Pinpoint the cell where the given text exists, returning its (X, Y) midpoint coordinate. 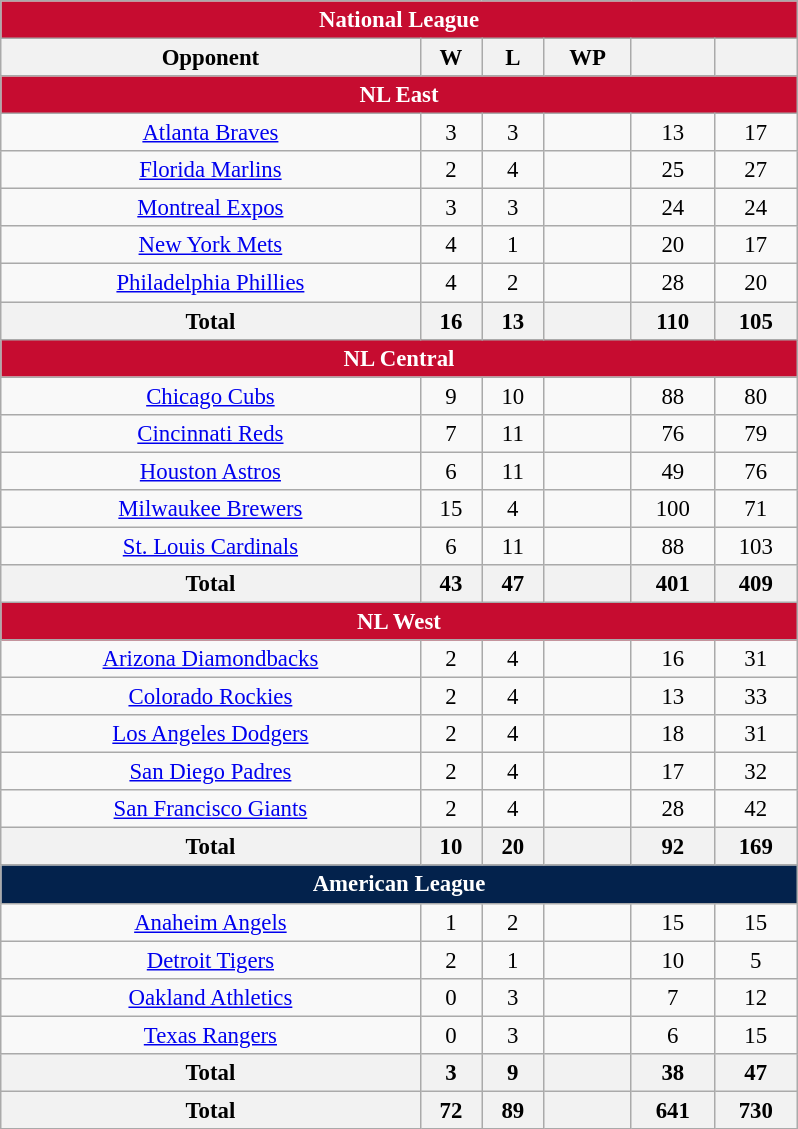
89 (513, 1110)
NL West (399, 621)
WP (588, 57)
27 (756, 170)
Florida Marlins (210, 170)
32 (756, 772)
49 (672, 471)
New York Mets (210, 245)
St. Louis Cardinals (210, 546)
43 (451, 584)
105 (756, 321)
401 (672, 584)
Cincinnati Reds (210, 433)
Texas Rangers (210, 1035)
169 (756, 847)
409 (756, 584)
38 (672, 1072)
American League (399, 884)
Detroit Tigers (210, 960)
Philadelphia Phillies (210, 283)
NL Central (399, 358)
110 (672, 321)
641 (672, 1110)
5 (756, 960)
42 (756, 809)
San Diego Padres (210, 772)
Anaheim Angels (210, 922)
Houston Astros (210, 471)
100 (672, 508)
Oakland Athletics (210, 997)
National League (399, 20)
92 (672, 847)
80 (756, 396)
25 (672, 170)
33 (756, 696)
NL East (399, 95)
L (513, 57)
Montreal Expos (210, 208)
12 (756, 997)
W (451, 57)
103 (756, 546)
72 (451, 1110)
Chicago Cubs (210, 396)
Colorado Rockies (210, 696)
Opponent (210, 57)
18 (672, 734)
71 (756, 508)
San Francisco Giants (210, 809)
Milwaukee Brewers (210, 508)
730 (756, 1110)
Los Angeles Dodgers (210, 734)
Atlanta Braves (210, 133)
79 (756, 433)
Arizona Diamondbacks (210, 659)
